Identify which cell holds the provided text, then report its (x, y) central coordinate. 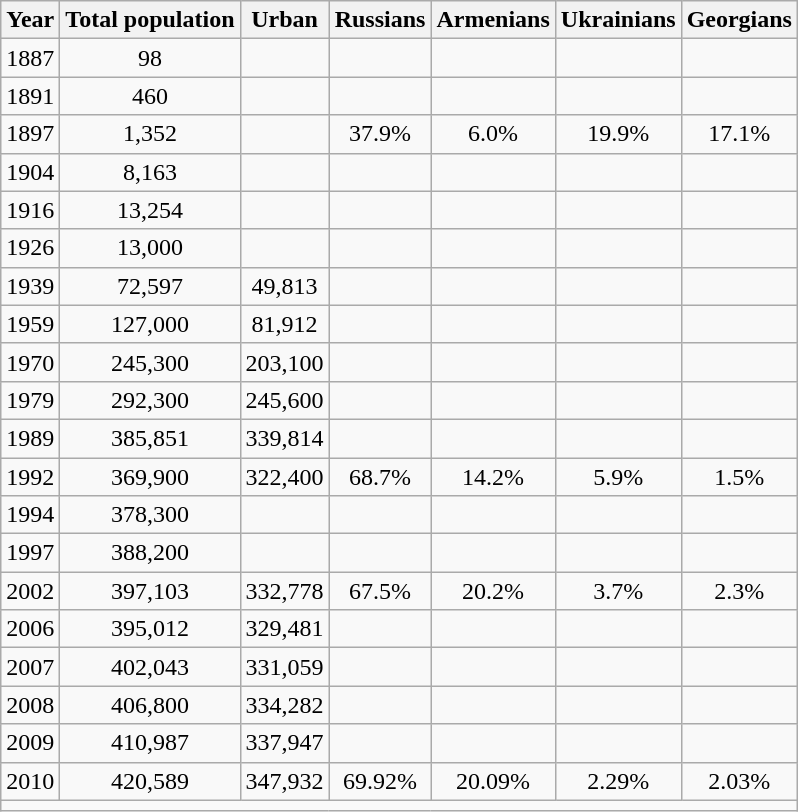
1.5% (739, 477)
2007 (30, 667)
395,012 (150, 629)
2009 (30, 743)
420,589 (150, 781)
Ukrainians (618, 20)
1970 (30, 362)
2.03% (739, 781)
1887 (30, 58)
69.92% (380, 781)
292,300 (150, 400)
5.9% (618, 477)
1904 (30, 172)
369,900 (150, 477)
334,282 (284, 705)
397,103 (150, 591)
6.0% (493, 134)
1992 (30, 477)
67.5% (380, 591)
1989 (30, 438)
1939 (30, 286)
1979 (30, 400)
Total population (150, 20)
337,947 (284, 743)
2002 (30, 591)
37.9% (380, 134)
245,300 (150, 362)
410,987 (150, 743)
2010 (30, 781)
322,400 (284, 477)
Russians (380, 20)
2.29% (618, 781)
Georgians (739, 20)
3.7% (618, 591)
406,800 (150, 705)
72,597 (150, 286)
13,000 (150, 248)
Urban (284, 20)
378,300 (150, 515)
127,000 (150, 324)
245,600 (284, 400)
1994 (30, 515)
13,254 (150, 210)
1959 (30, 324)
402,043 (150, 667)
20.2% (493, 591)
20.09% (493, 781)
460 (150, 96)
388,200 (150, 553)
1916 (30, 210)
1,352 (150, 134)
2.3% (739, 591)
14.2% (493, 477)
68.7% (380, 477)
203,100 (284, 362)
1891 (30, 96)
347,932 (284, 781)
332,778 (284, 591)
385,851 (150, 438)
1926 (30, 248)
2008 (30, 705)
1997 (30, 553)
8,163 (150, 172)
81,912 (284, 324)
2006 (30, 629)
339,814 (284, 438)
329,481 (284, 629)
49,813 (284, 286)
Year (30, 20)
Armenians (493, 20)
19.9% (618, 134)
98 (150, 58)
1897 (30, 134)
331,059 (284, 667)
17.1% (739, 134)
